Pinpoint the cell where the given text exists, returning its (x, y) midpoint coordinate. 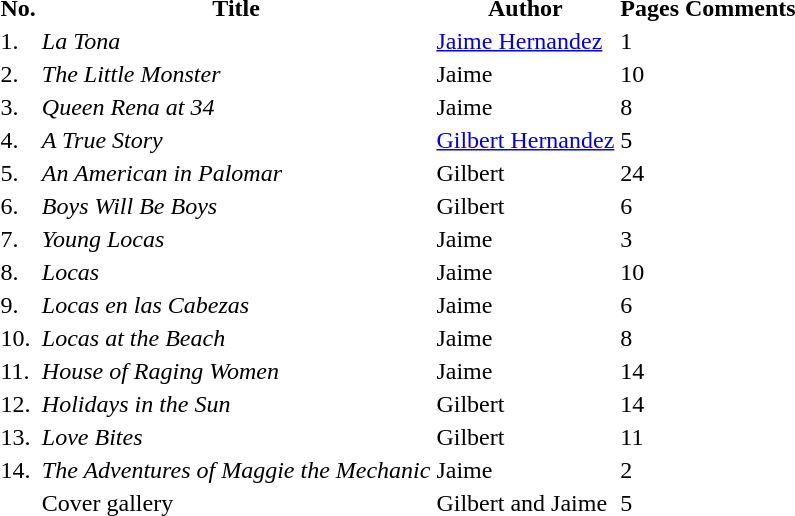
3 (650, 239)
Queen Rena at 34 (236, 107)
Jaime Hernandez (526, 41)
Boys Will Be Boys (236, 206)
Locas (236, 272)
Locas at the Beach (236, 338)
2 (650, 470)
Holidays in the Sun (236, 404)
11 (650, 437)
1 (650, 41)
La Tona (236, 41)
An American in Palomar (236, 173)
Locas en las Cabezas (236, 305)
The Adventures of Maggie the Mechanic (236, 470)
24 (650, 173)
Love Bites (236, 437)
House of Raging Women (236, 371)
Gilbert Hernandez (526, 140)
The Little Monster (236, 74)
A True Story (236, 140)
5 (650, 140)
Young Locas (236, 239)
